Identify which cell holds the provided text, then report its [X, Y] central coordinate. 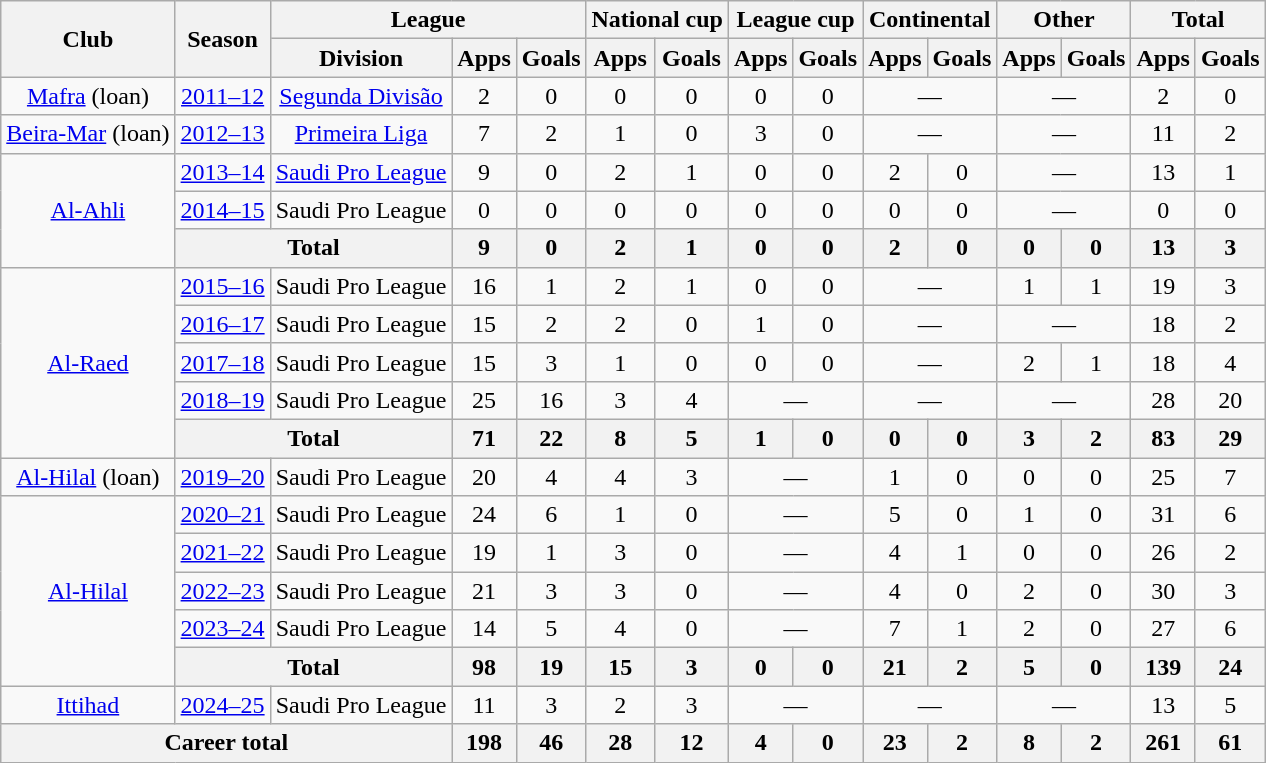
National cup [657, 20]
27 [1163, 629]
23 [895, 743]
61 [1230, 743]
198 [484, 743]
Season [222, 39]
Career total [226, 743]
Continental [930, 20]
Al-Hilal (loan) [88, 477]
2017–18 [222, 362]
261 [1163, 743]
2012–13 [222, 134]
2020–21 [222, 515]
League cup [795, 20]
46 [551, 743]
139 [1163, 667]
29 [1230, 438]
83 [1163, 438]
2011–12 [222, 96]
2014–15 [222, 210]
2018–19 [222, 400]
2016–17 [222, 324]
League [428, 20]
2015–16 [222, 286]
Al-Raed [88, 362]
Division [361, 58]
2013–14 [222, 172]
2023–24 [222, 629]
2022–23 [222, 591]
2021–22 [222, 553]
Primeira Liga [361, 134]
Other [1064, 20]
22 [551, 438]
30 [1163, 591]
31 [1163, 515]
Al-Hilal [88, 591]
14 [484, 629]
12 [691, 743]
Al-Ahli [88, 210]
Ittihad [88, 705]
Segunda Divisão [361, 96]
98 [484, 667]
26 [1163, 553]
71 [484, 438]
Mafra (loan) [88, 96]
Beira-Mar (loan) [88, 134]
2019–20 [222, 477]
2024–25 [222, 705]
Club [88, 39]
